Provide the [X, Y] coordinate of the cell's center where the given text is located.  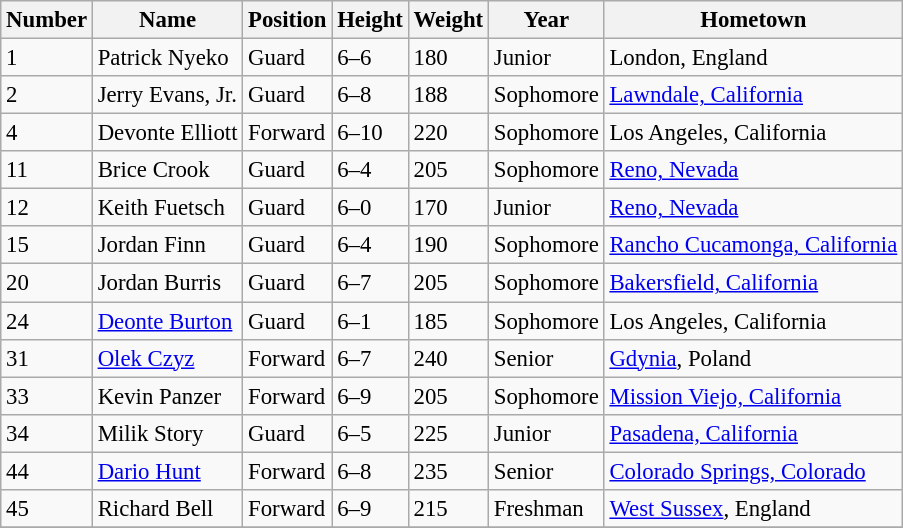
Patrick Nyeko [167, 58]
6–6 [370, 58]
188 [448, 95]
Devonte Elliott [167, 133]
6–5 [370, 433]
Keith Fuetsch [167, 208]
Jerry Evans, Jr. [167, 95]
Rancho Cucamonga, California [753, 245]
11 [47, 170]
6–10 [370, 133]
1 [47, 58]
215 [448, 509]
Height [370, 20]
6–0 [370, 208]
34 [47, 433]
Gdynia, Poland [753, 358]
190 [448, 245]
240 [448, 358]
Bakersfield, California [753, 283]
170 [448, 208]
45 [47, 509]
Jordan Burris [167, 283]
Position [288, 20]
Olek Czyz [167, 358]
Number [47, 20]
Deonte Burton [167, 321]
West Sussex, England [753, 509]
31 [47, 358]
Jordan Finn [167, 245]
London, England [753, 58]
44 [47, 471]
Name [167, 20]
4 [47, 133]
2 [47, 95]
15 [47, 245]
Brice Crook [167, 170]
180 [448, 58]
Mission Viejo, California [753, 396]
6–1 [370, 321]
Pasadena, California [753, 433]
225 [448, 433]
220 [448, 133]
Weight [448, 20]
Year [546, 20]
185 [448, 321]
Lawndale, California [753, 95]
235 [448, 471]
33 [47, 396]
Freshman [546, 509]
24 [47, 321]
Colorado Springs, Colorado [753, 471]
20 [47, 283]
Dario Hunt [167, 471]
Kevin Panzer [167, 396]
Milik Story [167, 433]
Richard Bell [167, 509]
12 [47, 208]
Hometown [753, 20]
